From the cell containing the given text, extract its center point as (x, y) coordinate. 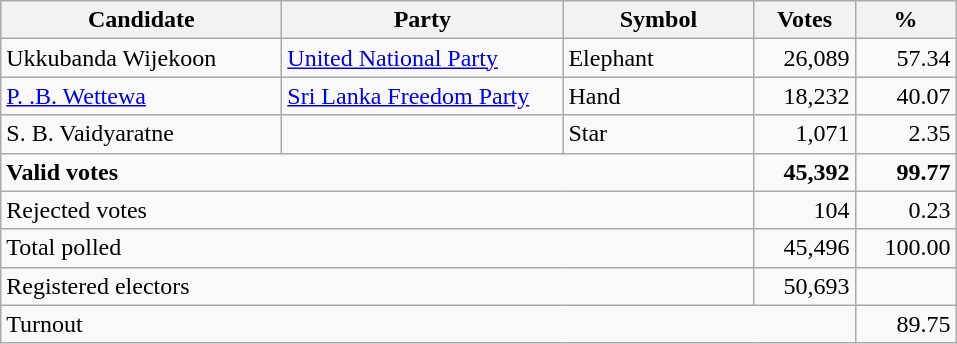
S. B. Vaidyaratne (142, 134)
26,089 (804, 58)
2.35 (906, 134)
89.75 (906, 324)
100.00 (906, 248)
Elephant (658, 58)
Registered electors (378, 286)
99.77 (906, 172)
Turnout (428, 324)
18,232 (804, 96)
57.34 (906, 58)
P. .B. Wettewa (142, 96)
% (906, 20)
0.23 (906, 210)
Valid votes (378, 172)
Rejected votes (378, 210)
Star (658, 134)
United National Party (422, 58)
1,071 (804, 134)
Votes (804, 20)
Party (422, 20)
50,693 (804, 286)
Sri Lanka Freedom Party (422, 96)
104 (804, 210)
Symbol (658, 20)
45,496 (804, 248)
40.07 (906, 96)
Ukkubanda Wijekoon (142, 58)
45,392 (804, 172)
Total polled (378, 248)
Hand (658, 96)
Candidate (142, 20)
